Capture the cell that displays the provided text and extract its [X, Y] central coordinate. 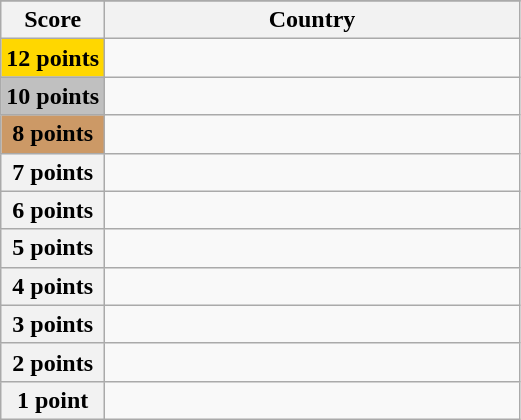
7 points [53, 172]
8 points [53, 134]
Score [53, 20]
10 points [53, 96]
Country [312, 20]
2 points [53, 362]
4 points [53, 286]
3 points [53, 324]
12 points [53, 58]
1 point [53, 400]
6 points [53, 210]
5 points [53, 248]
